Return the (x, y) coordinate for the center point of the cell that contains the specified text.  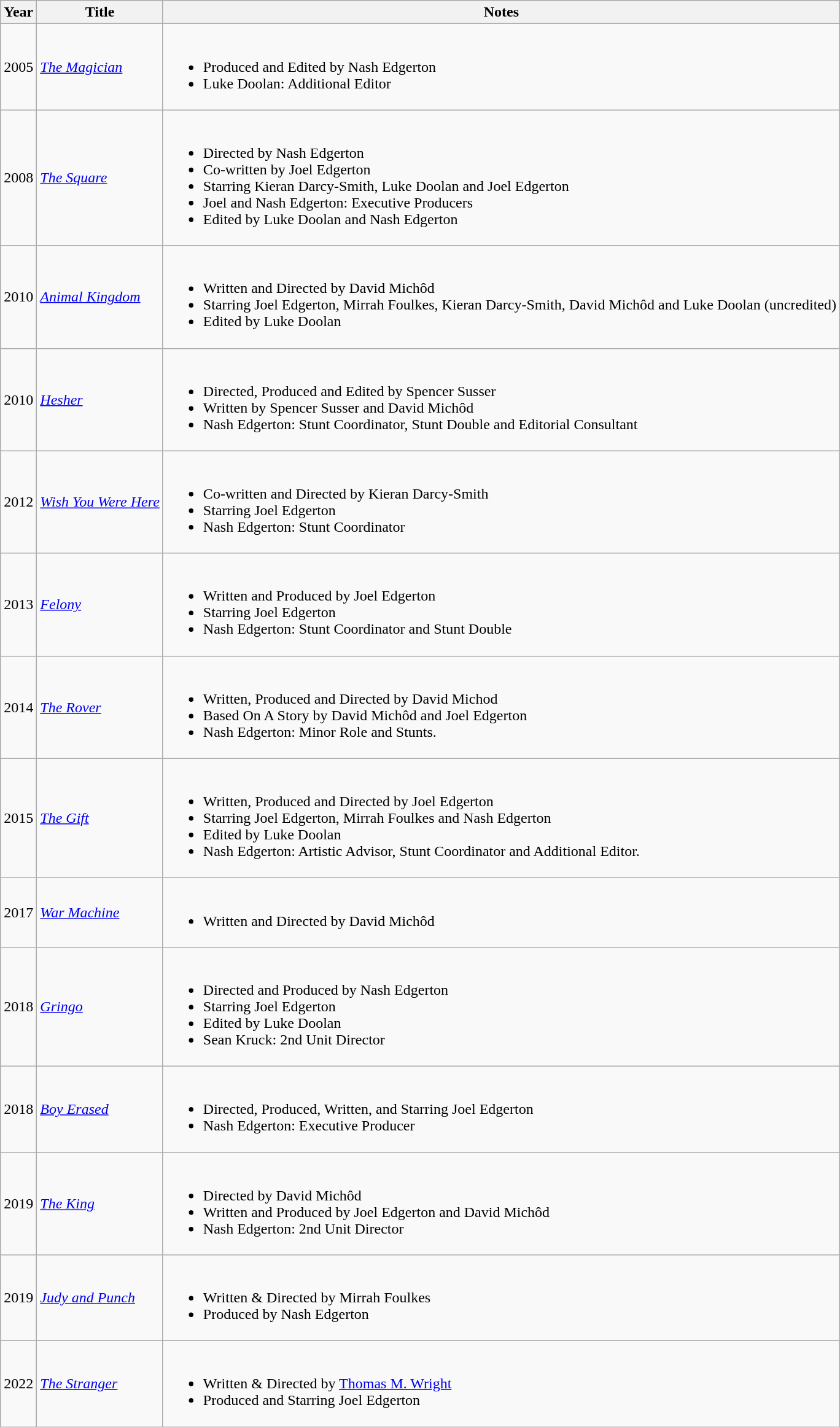
Boy Erased (100, 1109)
2015 (18, 818)
2012 (18, 502)
2022 (18, 1384)
2005 (18, 67)
Judy and Punch (100, 1298)
2013 (18, 604)
Written & Directed by Mirrah FoulkesProduced by Nash Edgerton (501, 1298)
The Stranger (100, 1384)
2017 (18, 912)
Year (18, 12)
The Gift (100, 818)
Animal Kingdom (100, 297)
2014 (18, 707)
2008 (18, 178)
Directed and Produced by Nash EdgertonStarring Joel EdgertonEdited by Luke DoolanSean Kruck: 2nd Unit Director (501, 1006)
The Rover (100, 707)
The Magician (100, 67)
Directed by David MichôdWritten and Produced by Joel Edgerton and David MichôdNash Edgerton: 2nd Unit Director (501, 1203)
Produced and Edited by Nash EdgertonLuke Doolan: Additional Editor (501, 67)
The Square (100, 178)
Written and Produced by Joel EdgertonStarring Joel EdgertonNash Edgerton: Stunt Coordinator and Stunt Double (501, 604)
The King (100, 1203)
Title (100, 12)
Wish You Were Here (100, 502)
Hesher (100, 399)
Written, Produced and Directed by David MichodBased On A Story by David Michôd and Joel EdgertonNash Edgerton: Minor Role and Stunts. (501, 707)
War Machine (100, 912)
Written & Directed by Thomas M. WrightProduced and Starring Joel Edgerton (501, 1384)
Written and Directed by David Michôd (501, 912)
Directed, Produced, Written, and Starring Joel EdgertonNash Edgerton: Executive Producer (501, 1109)
Gringo (100, 1006)
Co-written and Directed by Kieran Darcy-SmithStarring Joel EdgertonNash Edgerton: Stunt Coordinator (501, 502)
Notes (501, 12)
Felony (100, 604)
